Extract the (X, Y) coordinate from the center of the cell holding the provided text.  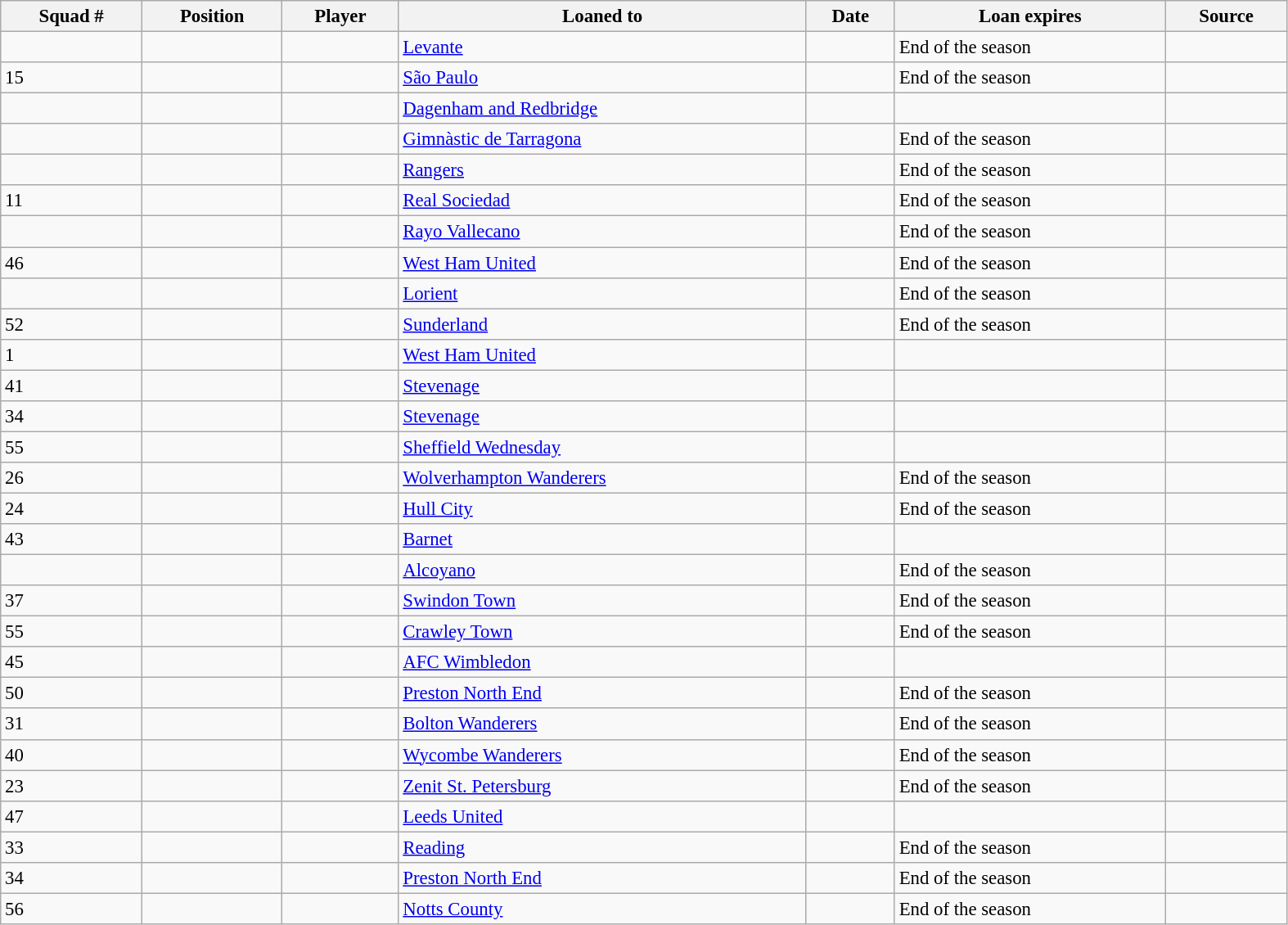
Levante (602, 47)
Lorient (602, 293)
56 (72, 909)
37 (72, 601)
Rayo Vallecano (602, 232)
Crawley Town (602, 632)
1 (72, 354)
Position (211, 16)
Zenit St. Petersburg (602, 786)
43 (72, 539)
Real Sociedad (602, 201)
Gimnàstic de Tarragona (602, 139)
Rangers (602, 170)
Source (1226, 16)
Wycombe Wanderers (602, 755)
52 (72, 324)
São Paulo (602, 78)
11 (72, 201)
41 (72, 386)
33 (72, 847)
40 (72, 755)
Bolton Wanderers (602, 724)
23 (72, 786)
Wolverhampton Wanderers (602, 478)
Dagenham and Redbridge (602, 109)
Loan expires (1029, 16)
Reading (602, 847)
Barnet (602, 539)
Notts County (602, 909)
Loaned to (602, 16)
Leeds United (602, 816)
46 (72, 263)
Squad # (72, 16)
50 (72, 693)
AFC Wimbledon (602, 662)
Swindon Town (602, 601)
Sunderland (602, 324)
Sheffield Wednesday (602, 447)
Alcoyano (602, 571)
24 (72, 508)
45 (72, 662)
15 (72, 78)
Hull City (602, 508)
31 (72, 724)
26 (72, 478)
Player (340, 16)
47 (72, 816)
Date (850, 16)
